Capture the cell that displays the provided text and extract its [x, y] central coordinate. 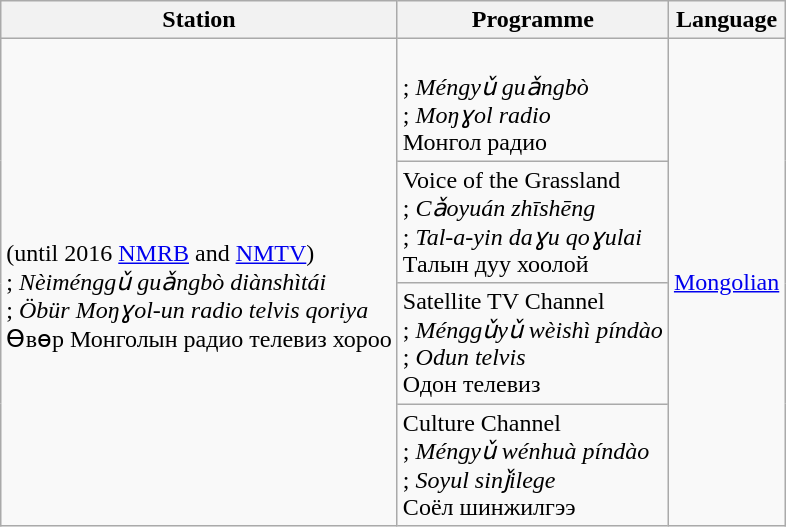
Culture Channel ; Méngyǔ wénhuà píndào ; Soyul sinǰilegeСоёл шинжилгээ [532, 465]
Language [726, 20]
Voice of the Grassland ; Cǎoyuán zhīshēng ; Tal-a-yin daɣu qoɣulaiТалын дуу хоолой [532, 222]
Satellite TV Channel ; Ménggǔyǔ wèishì píndào ; Odun telvisОдон телевиз [532, 344]
Station [200, 20]
(until 2016 NMRB and NMTV) ; Nèiménggǔ guǎngbò diànshìtái ; Öbür Moŋɣol-un radio telvis qoriy᠎aӨвөр Монголын радио телевиз хороо [200, 282]
Programme [532, 20]
; Méngyǔ guǎngbò ; Moŋɣol radioМонгол радио [532, 100]
Mongolian [726, 282]
